Determine the [x, y] coordinate at the center of the cell enclosing the given text.  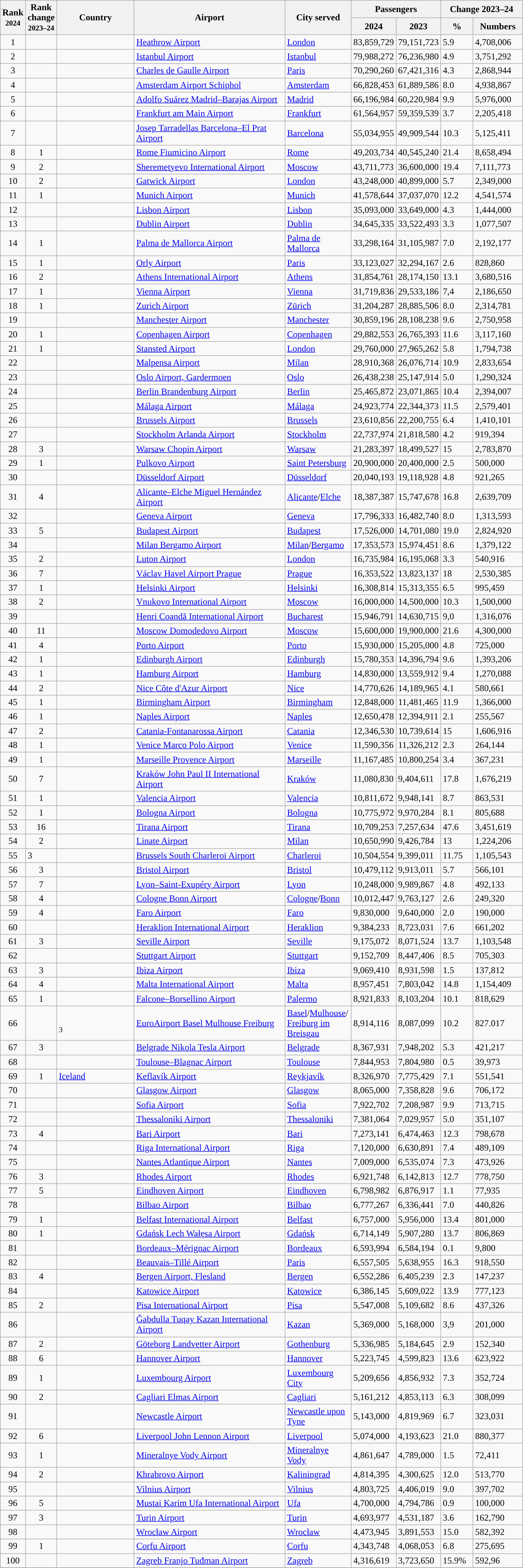
3.7 [457, 114]
9,640,000 [418, 913]
4,819,969 [418, 1416]
17,796,333 [374, 516]
51 [13, 798]
Manchester Airport [210, 320]
77,935 [498, 1191]
Dublin Airport [210, 224]
9,800 [498, 1248]
13.9 [457, 1291]
5,125,411 [498, 133]
6,142,813 [418, 1177]
8,931,598 [418, 970]
Khrabrovo Airport [210, 1475]
76 [13, 1177]
23 [13, 377]
5,143,000 [374, 1416]
5.3 [457, 1048]
40,545,240 [418, 152]
Faro [318, 913]
5,223,745 [374, 1358]
Glasgow [318, 1090]
Bucharest [318, 616]
40,899,000 [418, 181]
15,313,355 [418, 588]
Stockholm [318, 434]
83 [13, 1277]
100,000 [498, 1503]
4,856,932 [418, 1378]
16,735,984 [374, 559]
6,584,194 [418, 1248]
92 [13, 1436]
Tirana Airport [210, 827]
Malta International Airport [210, 984]
3,891,553 [418, 1532]
8,447,406 [418, 956]
661,202 [498, 927]
25 [13, 406]
4,700,000 [374, 1503]
801,000 [498, 1219]
4,300,625 [418, 1475]
Amsterdam Airport Schiphol [210, 85]
22,200,755 [418, 420]
Belgrade Nikola Tesla Airport [210, 1048]
Seville Airport [210, 942]
566,101 [498, 870]
Eindhoven Airport [210, 1191]
88 [13, 1358]
19.4 [457, 167]
7,922,702 [374, 1105]
Lisbon [318, 209]
65 [13, 999]
8,071,524 [418, 942]
Country [96, 18]
34 [13, 545]
152,340 [498, 1344]
Munich Airport [210, 195]
Rome [318, 152]
1,077,507 [498, 224]
84 [13, 1291]
59 [13, 913]
Birmingham Airport [210, 702]
79,151,723 [418, 42]
Bilbao [318, 1205]
5,369,000 [374, 1324]
Prague [318, 573]
Cologne/Bonn [318, 898]
8,087,099 [418, 1023]
4,343,748 [374, 1546]
4,853,113 [418, 1397]
7,803,042 [418, 984]
6.4 [457, 420]
500,000 [498, 463]
24 [13, 391]
7,775,429 [418, 1076]
28,108,238 [418, 320]
6,798,982 [374, 1191]
Glasgow Airport [210, 1090]
56 [13, 870]
93 [13, 1455]
10,504,554 [374, 855]
50 [13, 779]
4,814,395 [374, 1475]
Vilnius [318, 1489]
Luxembourg Airport [210, 1378]
7,4 [457, 291]
1,676,219 [498, 779]
9,763,127 [418, 898]
5,074,000 [374, 1436]
4,803,725 [374, 1489]
Oslo Airport, Gardermoen [210, 377]
201,000 [498, 1324]
1,154,409 [498, 984]
827.017 [498, 1023]
7,208,987 [418, 1105]
7,029,957 [418, 1119]
6,921,748 [374, 1177]
96 [13, 1503]
3,680,516 [498, 277]
8.7 [457, 798]
94 [13, 1475]
2.5 [457, 463]
14 [13, 244]
2023 [418, 26]
12 [13, 209]
4,599,823 [418, 1358]
489,109 [498, 1148]
Berlin [318, 391]
2,750,958 [498, 320]
43,711,773 [374, 167]
99 [13, 1546]
15,780,353 [374, 659]
1,270,088 [498, 673]
Geneva Airport [210, 516]
2,530,385 [498, 573]
7,009,000 [374, 1162]
Rhodes Airport [210, 1177]
7,111,773 [498, 167]
87 [13, 1344]
Zurich Airport [210, 306]
89 [13, 1378]
Belgrade [318, 1048]
4,794,786 [418, 1503]
45 [13, 702]
Alicante–Elche Miguel Hernández Airport [210, 497]
27 [13, 434]
8,367,931 [374, 1048]
Thessaloniki Airport [210, 1119]
11,590,356 [374, 745]
4,406,019 [418, 1489]
10.4 [457, 391]
16,308,814 [374, 588]
12,346,530 [374, 731]
33,298,164 [374, 244]
11,326,212 [418, 745]
Vilnius Airport [210, 1489]
25,465,872 [374, 391]
Riga [318, 1148]
5,184,645 [418, 1344]
Stuttgart Airport [210, 956]
11.6 [457, 334]
10.2 [457, 1023]
Turin Airport [210, 1518]
43 [13, 673]
Orly Airport [210, 263]
5,638,955 [418, 1262]
13,823,137 [418, 573]
Bergen [318, 1277]
Budapest Airport [210, 531]
Munich [318, 195]
1,103,548 [498, 942]
6,386,145 [374, 1291]
10,650,990 [374, 841]
5,956,000 [418, 1219]
Göteborg Landvetter Airport [210, 1344]
42 [13, 659]
9,970,284 [418, 813]
55,034,955 [374, 133]
28 [13, 449]
264,144 [498, 745]
Pisa [318, 1305]
City served [318, 18]
863,531 [498, 798]
778,750 [498, 1177]
249,320 [498, 898]
1.1 [457, 1191]
8 [13, 152]
Düsseldorf Airport [210, 478]
8,921,833 [374, 999]
7,804,980 [418, 1062]
Numbers [498, 26]
39 [13, 616]
Lisbon Airport [210, 209]
Liverpool [318, 1436]
Nantes Atlantique Airport [210, 1162]
8,326,970 [374, 1076]
5,547,008 [374, 1305]
31 [13, 497]
Zagreb [318, 1560]
2,186,650 [498, 291]
53 [13, 827]
7,381,064 [374, 1119]
8,914,116 [374, 1023]
15.9% [457, 1560]
14,630,715 [418, 616]
7,948,202 [418, 1048]
72,411 [498, 1455]
22 [13, 363]
12,650,478 [374, 717]
16.8 [457, 497]
9.4 [457, 673]
28,910,368 [374, 363]
41,578,644 [374, 195]
13.1 [457, 277]
5.8 [457, 349]
9,830,000 [374, 913]
7,844,953 [374, 1062]
Bristol Airport [210, 870]
Rome Fiumicino Airport [210, 152]
1,500,000 [498, 602]
Airport [210, 18]
35,093,000 [374, 209]
Catania-Fontanarossa Airport [210, 731]
13,559,912 [418, 673]
Warsaw Chopin Airport [210, 449]
10,012,447 [374, 898]
14.8 [457, 984]
13.4 [457, 1219]
4.9 [457, 56]
14,396,794 [418, 659]
2,349,000 [498, 181]
Mineralnye Vody [318, 1455]
255,567 [498, 717]
33,123,027 [374, 263]
Oslo [318, 377]
54 [13, 841]
Bari [318, 1133]
Ufa [318, 1503]
Athens [318, 277]
91 [13, 1416]
100 [13, 1560]
6.8 [457, 1546]
Warsaw [318, 449]
Edinburgh Airport [210, 659]
Budapest [318, 531]
880,377 [498, 1436]
EuroAirport Basel Mulhouse Freiburg [210, 1023]
Amsterdam [318, 85]
Stuttgart [318, 956]
2,394,007 [498, 391]
9.0 [457, 1489]
919,394 [498, 434]
2,639,709 [498, 497]
Adolfo Suárez Madrid–Barajas Airport [210, 99]
Stansted Airport [210, 349]
17,526,000 [374, 531]
97 [13, 1518]
Falcone–Borsellino Airport [210, 999]
Keflavík Airport [210, 1076]
6,557,505 [374, 1262]
2,783,870 [498, 449]
Moscow Domodedovo Airport [210, 631]
19.0 [457, 531]
39,973 [498, 1062]
14,701,080 [418, 531]
9,384,233 [374, 927]
705,303 [498, 956]
29 [13, 463]
551,541 [498, 1076]
828,860 [498, 263]
Málaga Airport [210, 406]
6,336,441 [418, 1205]
12.0 [457, 1475]
Corfu [318, 1546]
Faro Airport [210, 913]
190,000 [498, 913]
26 [13, 420]
2,314,781 [498, 306]
Katowice [318, 1291]
Rankchange2023–24 [41, 18]
49,909,544 [418, 133]
15,600,000 [374, 631]
12.2 [457, 195]
21.4 [457, 152]
1,290,324 [498, 377]
4,068,053 [418, 1546]
4,693,977 [374, 1518]
48 [13, 745]
Gdańsk Lech Wałęsa Airport [210, 1234]
275,695 [498, 1546]
Copenhagen [318, 334]
Istanbul Airport [210, 56]
4,541,574 [498, 195]
17,353,573 [374, 545]
68 [13, 1062]
52 [13, 813]
367,231 [498, 760]
28,885,506 [418, 306]
44 [13, 688]
2,192,177 [498, 244]
3,9 [457, 1324]
706,172 [498, 1090]
Catania [318, 731]
Josep Tarradellas Barcelona–El Prat Airport [210, 133]
15.0 [457, 1532]
15,946,791 [374, 616]
49 [13, 760]
17 [13, 291]
47 [13, 731]
19,900,000 [418, 631]
Hannover Airport [210, 1358]
32,294,167 [418, 263]
1,410,101 [498, 420]
Heathrow Airport [210, 42]
Athens International Airport [210, 277]
11,080,830 [374, 779]
10,248,000 [374, 884]
Naples [318, 717]
351,107 [498, 1119]
Edinburgh [318, 659]
798,678 [498, 1133]
Porto [318, 645]
7.4 [457, 1148]
6,757,000 [374, 1219]
Reykjavík [318, 1076]
36 [13, 573]
5.9 [457, 42]
69 [13, 1076]
Ibiza Airport [210, 970]
73 [13, 1133]
46 [13, 717]
Helsinki [318, 588]
Václav Havel Airport Prague [210, 573]
8,065,000 [374, 1090]
Sofia [318, 1105]
Heraklion [318, 927]
29,760,000 [374, 349]
16,000,000 [374, 602]
818,629 [498, 999]
Heraklion International Airport [210, 927]
Marseille Provence Airport [210, 760]
Seville [318, 942]
14,830,000 [374, 673]
37 [13, 588]
1,366,000 [498, 702]
Naples Airport [210, 717]
2.1 [457, 717]
Rhodes [318, 1177]
Basel/Mulhouse/ Freiburg im Breisgau [318, 1023]
Bologna [318, 813]
11.5 [457, 406]
66 [13, 1023]
95 [13, 1489]
Turin [318, 1518]
Venice [318, 745]
713,715 [498, 1105]
Geneva [318, 516]
Saint Petersburg [318, 463]
Tirana [318, 827]
Mineralnye Vody Airport [210, 1455]
19,118,928 [418, 478]
Henri Coandă International Airport [210, 616]
Eindhoven [318, 1191]
22,737,974 [374, 434]
6,630,891 [418, 1148]
4,316,619 [374, 1560]
Sofia Airport [210, 1105]
26,076,714 [418, 363]
Wrocław [318, 1532]
162,790 [498, 1518]
918,550 [498, 1262]
Toulouse [318, 1062]
Riga International Airport [210, 1148]
29,882,553 [374, 334]
Gdańsk [318, 1234]
Belfast International Airport [210, 1219]
Brussels [318, 420]
36,600,000 [418, 167]
31,719,836 [374, 291]
Sheremetyevo International Airport [210, 167]
41 [13, 645]
10,739,614 [418, 731]
Dublin [318, 224]
59,359,539 [418, 114]
Malta [318, 984]
421,217 [498, 1048]
5,609,022 [418, 1291]
Pisa International Airport [210, 1305]
72 [13, 1119]
6.5 [457, 588]
6,474,463 [418, 1133]
19 [13, 320]
Vienna Airport [210, 291]
Malpensa Airport [210, 363]
Cologne Bonn Airport [210, 898]
2.0 [457, 913]
9,0 [457, 616]
Katowice Airport [210, 1291]
64 [13, 984]
75 [13, 1162]
16,195,068 [418, 559]
Nice [318, 688]
Hamburg [318, 673]
2.9 [457, 1344]
1,393,206 [498, 659]
8,723,031 [418, 927]
79 [13, 1219]
3.4 [457, 760]
Zürich [318, 306]
Luxembourg City [318, 1378]
9,913,011 [418, 870]
5,336,985 [374, 1344]
11.9 [457, 702]
67,421,316 [418, 71]
Brussels Airport [210, 420]
6,552,286 [374, 1277]
Nice Côte d'Azur Airport [210, 688]
27,965,262 [418, 349]
4,300,000 [498, 631]
66,828,453 [374, 85]
49,203,734 [374, 152]
2,205,418 [498, 114]
Charleroi [318, 855]
Bristol [318, 870]
Hannover [318, 1358]
921,265 [498, 478]
71 [13, 1105]
Lyon [318, 884]
580,661 [498, 688]
995,459 [498, 588]
Frankfurt am Main Airport [210, 114]
Valencia Airport [210, 798]
Vnukovo International Airport [210, 602]
Rank2024 [13, 18]
437,326 [498, 1305]
90 [13, 1397]
Barcelona [318, 133]
Zagreb Franjo Tuđman Airport [210, 1560]
9,175,072 [374, 942]
33,649,000 [418, 209]
1,105,543 [498, 855]
3,751,292 [498, 56]
11,167,485 [374, 760]
16,482,740 [418, 516]
30 [13, 478]
Kaliningrad [318, 1475]
Bilbao Airport [210, 1205]
Ibiza [318, 970]
21,818,580 [418, 434]
61 [13, 942]
32 [13, 516]
Liverpool John Lennon Airport [210, 1436]
Kazan [318, 1324]
20 [13, 334]
805,688 [498, 813]
Thessaloniki [318, 1119]
0.5 [457, 1062]
308,099 [498, 1397]
37,037,070 [418, 195]
6,535,074 [418, 1162]
3,451,619 [498, 827]
806,869 [498, 1234]
Helsinki Airport [210, 588]
% [457, 26]
7,273,141 [374, 1133]
79,988,272 [374, 56]
4,193,623 [418, 1436]
70 [13, 1090]
20,400,000 [418, 463]
Brussels South Charleroi Airport [210, 855]
13.6 [457, 1358]
440,826 [498, 1205]
Luton Airport [210, 559]
7,257,634 [418, 827]
10,800,254 [418, 760]
31,854,761 [374, 277]
21.0 [457, 1436]
Passengers [396, 9]
Bordeaux–Mérignac Airport [210, 1248]
Gatwick Airport [210, 181]
74 [13, 1148]
12,848,000 [374, 702]
11,481,465 [418, 702]
40 [13, 631]
15,930,000 [374, 645]
7.1 [457, 1076]
1,606,916 [498, 731]
9 [13, 167]
5,161,212 [374, 1397]
10 [13, 181]
Corfu Airport [210, 1546]
15,747,678 [418, 497]
34,645,335 [374, 224]
3.6 [457, 1518]
63 [13, 970]
513,770 [498, 1475]
18,499,527 [418, 449]
Palermo [318, 999]
12.7 [457, 1177]
85 [13, 1305]
4,789,000 [418, 1455]
15,974,451 [418, 545]
1,379,122 [498, 545]
80 [13, 1234]
26,765,393 [418, 334]
2,824,920 [498, 531]
8.1 [457, 813]
Kraków [318, 779]
47.6 [457, 827]
Kraków John Paul II International Airport [210, 779]
10,811,672 [374, 798]
Toulouse–Blagnac Airport [210, 1062]
Cagliari [318, 1397]
Birmingham [318, 702]
43,248,000 [374, 181]
4,861,647 [374, 1455]
10.9 [457, 363]
4.1 [457, 688]
Bordeaux [318, 1248]
5,907,280 [418, 1234]
Copenhagen Airport [210, 334]
397,702 [498, 1489]
5,976,000 [498, 99]
Manchester [318, 320]
Newcastle Airport [210, 1416]
10,709,253 [374, 827]
Beauvais–Tillé Airport [210, 1262]
Palma de Mallorca [318, 244]
30,859,196 [374, 320]
Venice Marco Polo Airport [210, 745]
540,916 [498, 559]
61,889,586 [418, 85]
14,770,626 [374, 688]
35 [13, 559]
2,579,401 [498, 406]
147,237 [498, 1277]
26,438,238 [374, 377]
21,283,397 [374, 449]
1,224,206 [498, 841]
Gothenburg [318, 1344]
Milan Bergamo Airport [210, 545]
Lyon–Saint-Exupéry Airport [210, 884]
67 [13, 1048]
8,957,451 [374, 984]
11.75 [457, 855]
60,220,984 [418, 99]
28,174,150 [418, 277]
25,147,914 [418, 377]
15,205,000 [418, 645]
0.1 [457, 1248]
492,133 [498, 884]
Ğabdulla Tuqay Kazan International Airport [210, 1324]
33 [13, 531]
Alicante/Elche [318, 497]
76,236,980 [418, 56]
4,708,006 [498, 42]
57 [13, 884]
592,96 [498, 1560]
21.6 [457, 631]
Frankfurt [318, 114]
23,071,865 [418, 391]
9,069,410 [374, 970]
86 [13, 1324]
60 [13, 927]
7,120,000 [374, 1148]
22,344,373 [418, 406]
10,775,972 [374, 813]
61,564,957 [374, 114]
Bologna Airport [210, 813]
6,714,149 [374, 1234]
10,479,112 [374, 870]
Milan/Bergamo [318, 545]
83,859,729 [374, 42]
Marseille [318, 760]
70,290,260 [374, 71]
6,405,239 [418, 1277]
31,204,287 [374, 306]
5,209,656 [374, 1378]
Málaga [318, 406]
8,103,204 [418, 999]
81 [13, 1248]
Belfast [318, 1219]
1,313,593 [498, 516]
Bari Airport [210, 1133]
8,658,494 [498, 152]
20,040,193 [374, 478]
Hamburg Airport [210, 673]
Charles de Gaulle Airport [210, 71]
137,812 [498, 970]
Change 2023–24 [481, 9]
10.1 [457, 999]
623,922 [498, 1358]
9,989,867 [418, 884]
16,353,522 [374, 573]
777,123 [498, 1291]
Berlin Brandenburg Airport [210, 391]
3,723,650 [418, 1560]
Cagliari Elmas Airport [210, 1397]
Wrocław Airport [210, 1532]
3,117,160 [498, 334]
8.5 [457, 956]
29,533,186 [418, 291]
18,387,387 [374, 497]
9,426,784 [418, 841]
Madrid [318, 99]
16.3 [457, 1262]
9,404,611 [418, 779]
352,724 [498, 1378]
4,473,945 [374, 1532]
9,152,709 [374, 956]
6,593,994 [374, 1248]
2024 [374, 26]
Palma de Mallorca Airport [210, 244]
Newcastle upon Tyne [318, 1416]
6.7 [457, 1416]
20,900,000 [374, 463]
78 [13, 1205]
2,868,944 [498, 71]
6,777,267 [374, 1205]
62 [13, 956]
9,399,011 [418, 855]
Iceland [96, 1076]
17.8 [457, 779]
21 [13, 349]
58 [13, 898]
12,394,911 [418, 717]
4.2 [457, 434]
66,196,984 [374, 99]
Valencia [318, 798]
5,168,000 [418, 1324]
7,358,828 [418, 1090]
77 [13, 1191]
Stockholm Arlanda Airport [210, 434]
Pulkovo Airport [210, 463]
Nantes [318, 1162]
9,948,141 [418, 798]
1,444,000 [498, 209]
5,109,682 [418, 1305]
Düsseldorf [318, 478]
33,522,493 [418, 224]
0.9 [457, 1503]
98 [13, 1532]
Linate Airport [210, 841]
82 [13, 1262]
23,610,856 [374, 420]
12.3 [457, 1133]
Vienna [318, 291]
55 [13, 855]
582,392 [498, 1532]
7.6 [457, 927]
2,833,654 [498, 363]
6.3 [457, 1397]
1,316,076 [498, 616]
14,500,000 [418, 602]
31,105,987 [418, 244]
24,923,774 [374, 406]
4,938,867 [498, 85]
473,926 [498, 1162]
1,794,738 [498, 349]
725,000 [498, 645]
Bergen Airport, Flesland [210, 1277]
4,531,187 [418, 1518]
323,031 [498, 1416]
Istanbul [318, 56]
6,876,917 [418, 1191]
Mustai Karim Ufa International Airport [210, 1503]
38 [13, 602]
14,189,965 [418, 688]
Porto Airport [210, 645]
